Determine the (X, Y) coordinate at the center of the cell enclosing the given text.  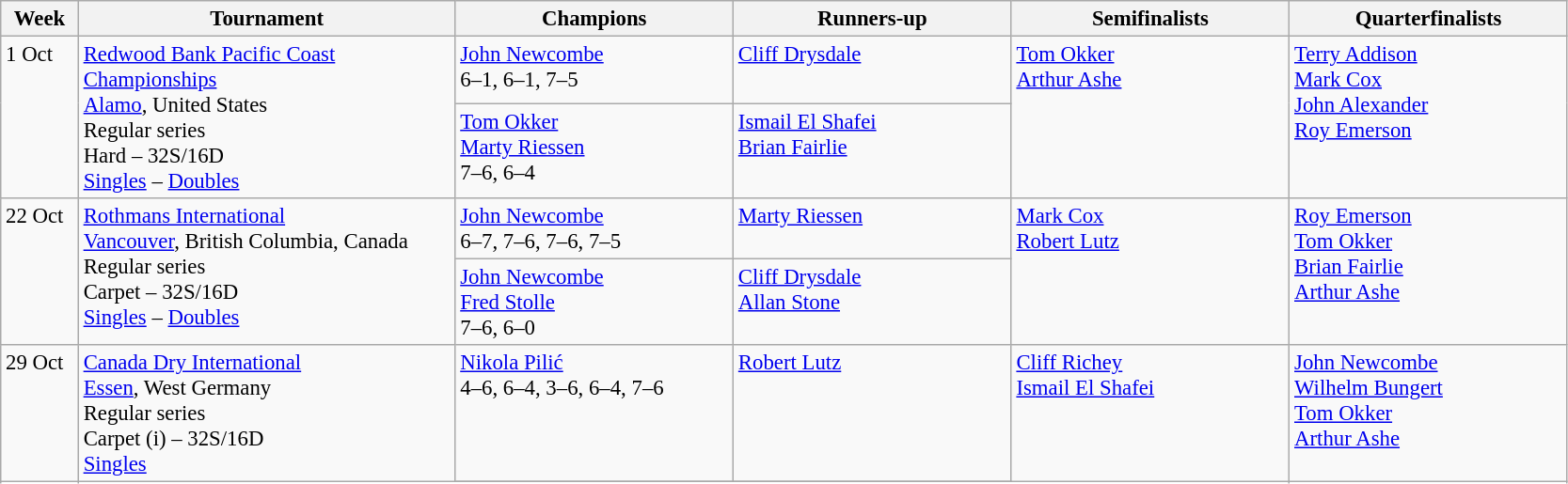
John Newcombe Wilhelm Bungert Tom Okker Arthur Ashe (1429, 414)
Quarterfinalists (1429, 19)
1 Oct (40, 118)
John Newcombe6–7, 7–6, 7–6, 7–5 (594, 229)
Cliff Richey Ismail El Shafei (1150, 414)
Robert Lutz (873, 414)
John Newcombe6–1, 6–1, 7–5 (594, 70)
Runners-up (873, 19)
Marty Riessen (873, 229)
Ismail El Shafei Brian Fairlie (873, 150)
Redwood Bank Pacific Coast Championships Alamo, United StatesRegular seriesHard – 32S/16DSingles – Doubles (267, 118)
Tom Okker Marty Riessen7–6, 6–4 (594, 150)
Terry Addison Mark Cox John Alexander Roy Emerson (1429, 118)
Cliff Drysdale Allan Stone (873, 303)
Week (40, 19)
Tom Okker Arthur Ashe (1150, 118)
John Newcombe Fred Stolle7–6, 6–0 (594, 303)
22 Oct (40, 272)
Roy Emerson Tom Okker Brian Fairlie Arthur Ashe (1429, 272)
29 Oct (40, 414)
Cliff Drysdale (873, 70)
Tournament (267, 19)
Champions (594, 19)
Semifinalists (1150, 19)
Nikola Pilić4–6, 6–4, 3–6, 6–4, 7–6 (594, 414)
Mark Cox Robert Lutz (1150, 272)
Canada Dry InternationalEssen, West GermanyRegular seriesCarpet (i) – 32S/16DSingles (267, 414)
Rothmans International Vancouver, British Columbia, CanadaRegular seriesCarpet – 32S/16DSingles – Doubles (267, 272)
